Return [x, y] of the center of cell containing provided text 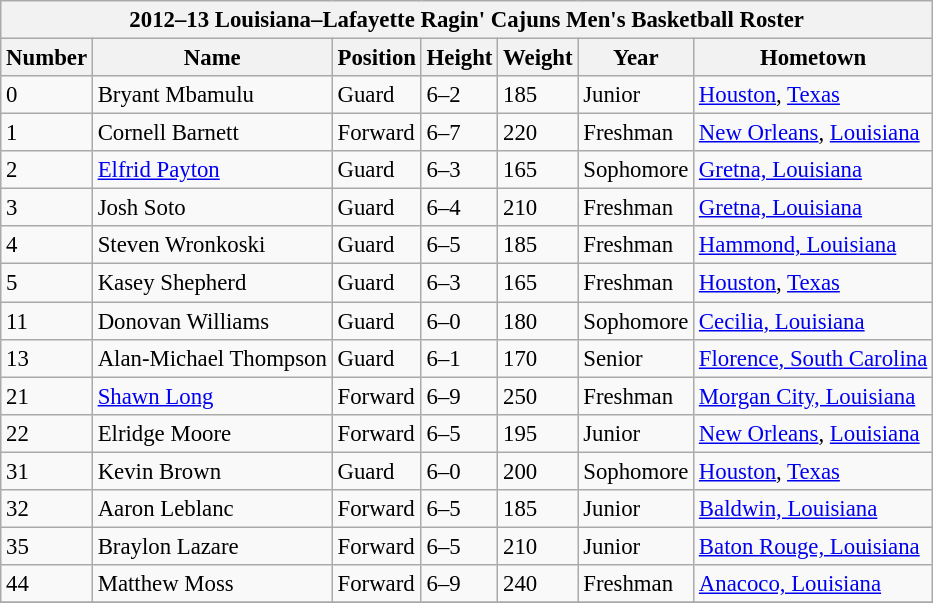
11 [47, 321]
Aaron Leblanc [212, 509]
35 [47, 546]
32 [47, 509]
13 [47, 358]
21 [47, 396]
6–1 [459, 358]
4 [47, 245]
Year [636, 58]
Hometown [814, 58]
240 [538, 584]
44 [47, 584]
Height [459, 58]
Shawn Long [212, 396]
195 [538, 433]
6–2 [459, 95]
Senior [636, 358]
Donovan Williams [212, 321]
22 [47, 433]
Kasey Shepherd [212, 283]
Position [376, 58]
Name [212, 58]
180 [538, 321]
Braylon Lazare [212, 546]
Cecilia, Louisiana [814, 321]
Alan-Michael Thompson [212, 358]
220 [538, 133]
Baton Rouge, Louisiana [814, 546]
Bryant Mbamulu [212, 95]
Weight [538, 58]
Matthew Moss [212, 584]
Hammond, Louisiana [814, 245]
Morgan City, Louisiana [814, 396]
170 [538, 358]
31 [47, 471]
6–7 [459, 133]
Kevin Brown [212, 471]
5 [47, 283]
Anacoco, Louisiana [814, 584]
200 [538, 471]
2 [47, 170]
Josh Soto [212, 208]
Steven Wronkoski [212, 245]
0 [47, 95]
Florence, South Carolina [814, 358]
Cornell Barnett [212, 133]
1 [47, 133]
Number [47, 58]
Elfrid Payton [212, 170]
250 [538, 396]
Baldwin, Louisiana [814, 509]
Elridge Moore [212, 433]
3 [47, 208]
6–4 [459, 208]
2012–13 Louisiana–Lafayette Ragin' Cajuns Men's Basketball Roster [467, 20]
